Capture the cell that displays the provided text and extract its [x, y] central coordinate. 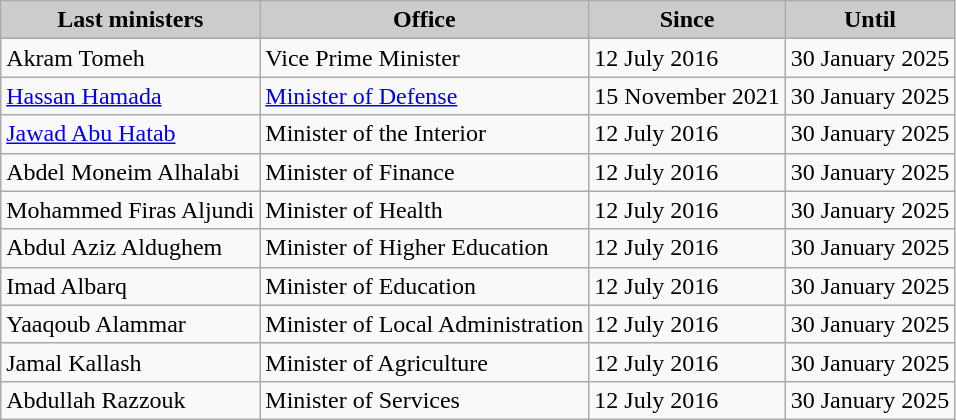
Office [424, 20]
Imad Albarq [130, 286]
Akram Tomeh [130, 58]
Hassan Hamada [130, 96]
Minister of Education [424, 286]
Minister of Finance [424, 172]
Since [687, 20]
Minister of Higher Education [424, 248]
Last ministers [130, 20]
Minister of Local Administration [424, 324]
Abdullah Razzouk [130, 400]
Minister of the Interior [424, 134]
Minister of Services [424, 400]
Minister of Defense [424, 96]
Mohammed Firas Aljundi [130, 210]
Minister of Health [424, 210]
Abdul Aziz Aldughem [130, 248]
Vice Prime Minister [424, 58]
Yaaqoub Alammar [130, 324]
Until [870, 20]
15 November 2021 [687, 96]
Jamal Kallash [130, 362]
Abdel Moneim Alhalabi [130, 172]
Minister of Agriculture [424, 362]
Jawad Abu Hatab [130, 134]
